Scan for the cell matching the given text and deliver its [x, y] coordinate at center. 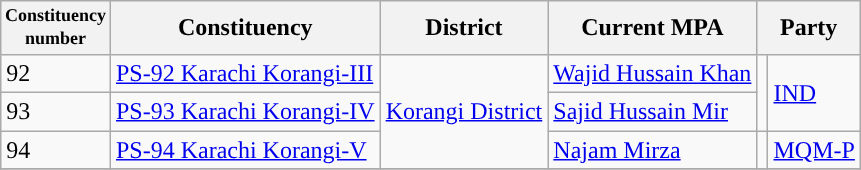
Wajid Hussain Khan [652, 73]
Constituency number [56, 28]
PS-93 Karachi Korangi-IV [245, 111]
Korangi District [464, 111]
IND [814, 92]
Constituency [245, 28]
94 [56, 150]
MQM-P [814, 150]
92 [56, 73]
Party [808, 28]
Sajid Hussain Mir [652, 111]
Current MPA [652, 28]
PS-92 Karachi Korangi-III [245, 73]
Najam Mirza [652, 150]
93 [56, 111]
PS-94 Karachi Korangi-V [245, 150]
District [464, 28]
